Determine the (X, Y) coordinate at the center of the cell enclosing the given text.  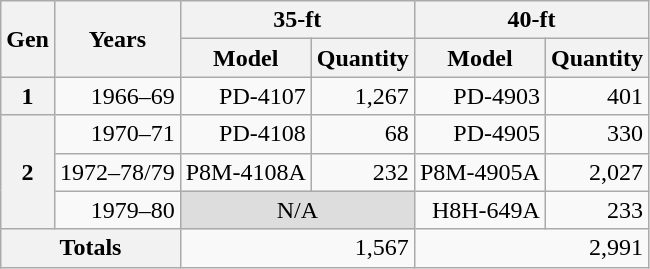
N/A (297, 210)
1 (28, 96)
2,027 (596, 172)
Totals (90, 248)
2,991 (531, 248)
PD-4905 (480, 134)
330 (596, 134)
1,267 (362, 96)
1966–69 (117, 96)
68 (362, 134)
401 (596, 96)
35-ft (297, 20)
1,567 (297, 248)
1972–78/79 (117, 172)
P8M-4905A (480, 172)
2 (28, 172)
233 (596, 210)
PD-4107 (246, 96)
1970–71 (117, 134)
PD-4903 (480, 96)
H8H-649A (480, 210)
1979–80 (117, 210)
PD-4108 (246, 134)
40-ft (531, 20)
Years (117, 39)
232 (362, 172)
Gen (28, 39)
P8M-4108A (246, 172)
